Capture the cell that displays the provided text and extract its (x, y) central coordinate. 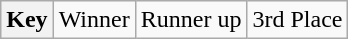
Key (27, 20)
Winner (94, 20)
3rd Place (298, 20)
Runner up (191, 20)
